Find where the given text appears and provide that cell's center as [x, y] coordinate. 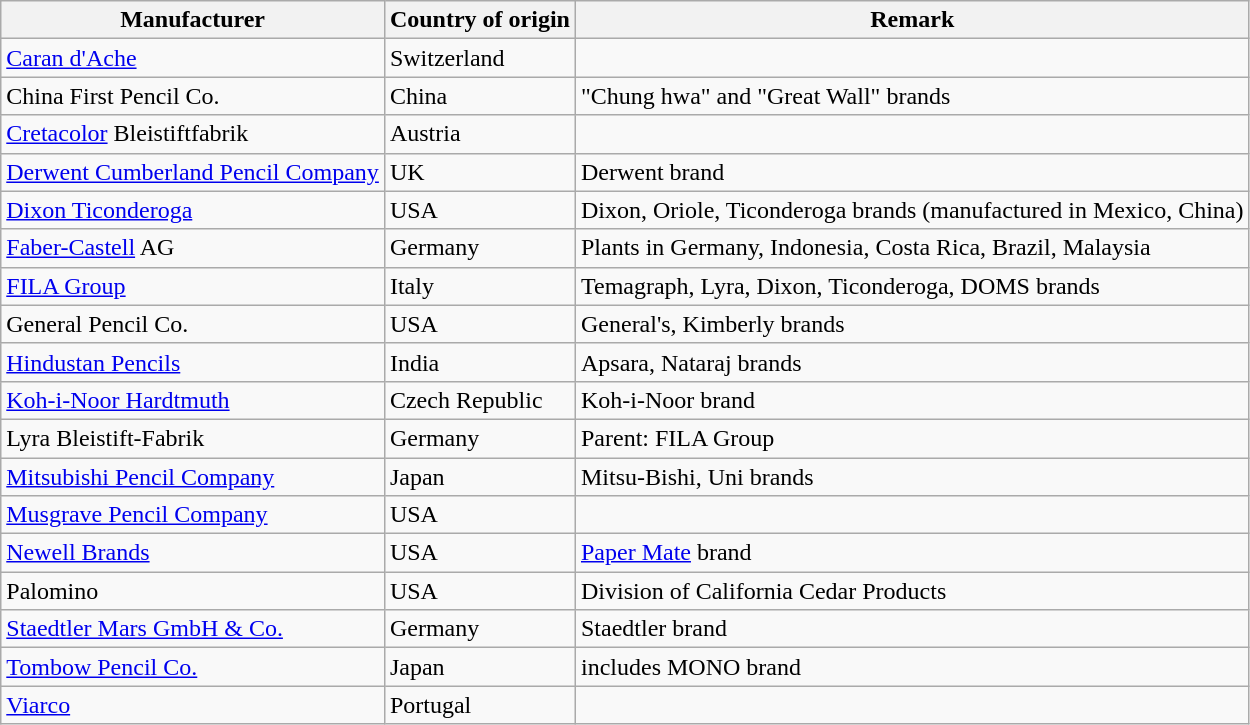
Austria [480, 134]
Paper Mate brand [912, 553]
Derwent Cumberland Pencil Company [193, 172]
Newell Brands [193, 553]
China First Pencil Co. [193, 96]
Switzerland [480, 58]
India [480, 362]
Division of California Cedar Products [912, 591]
includes MONO brand [912, 667]
Staedtler Mars GmbH & Co. [193, 629]
Derwent brand [912, 172]
Czech Republic [480, 400]
Manufacturer [193, 20]
Dixon, Oriole, Ticonderoga brands (manufactured in Mexico, China) [912, 210]
Dixon Ticonderoga [193, 210]
Staedtler brand [912, 629]
Lyra Bleistift-Fabrik [193, 438]
Koh-i-Noor brand [912, 400]
Musgrave Pencil Company [193, 515]
Tombow Pencil Co. [193, 667]
Italy [480, 286]
Portugal [480, 705]
Plants in Germany, Indonesia, Costa Rica, Brazil, Malaysia [912, 248]
China [480, 96]
Koh-i-Noor Hardtmuth [193, 400]
Country of origin [480, 20]
Cretacolor Bleistiftfabrik [193, 134]
Hindustan Pencils [193, 362]
Remark [912, 20]
Palomino [193, 591]
"Chung hwa" and "Great Wall" brands [912, 96]
General's, Kimberly brands [912, 324]
General Pencil Co. [193, 324]
UK [480, 172]
Caran d'Ache [193, 58]
Temagraph, Lyra, Dixon, Ticonderoga, DOMS brands [912, 286]
Mitsu-Bishi, Uni brands [912, 477]
Apsara, Nataraj brands [912, 362]
Faber-Castell AG [193, 248]
Mitsubishi Pencil Company [193, 477]
FILA Group [193, 286]
Viarco [193, 705]
Parent: FILA Group [912, 438]
